Provide the (X, Y) coordinate of the cell's center where the given text is located.  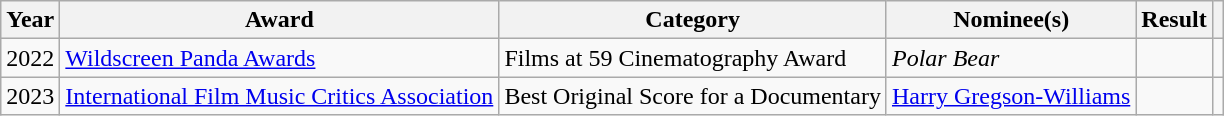
International Film Music Critics Association (280, 96)
2023 (30, 96)
Polar Bear (1010, 58)
Wildscreen Panda Awards (280, 58)
Year (30, 20)
Nominee(s) (1010, 20)
Best Original Score for a Documentary (693, 96)
Harry Gregson-Williams (1010, 96)
Films at 59 Cinematography Award (693, 58)
2022 (30, 58)
Category (693, 20)
Result (1174, 20)
Award (280, 20)
